Capture the cell that displays the provided text and extract its (x, y) central coordinate. 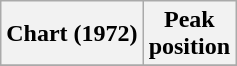
Peakposition (189, 34)
Chart (1972) (72, 34)
